Determine the (x, y) coordinate at the center of the cell enclosing the given text.  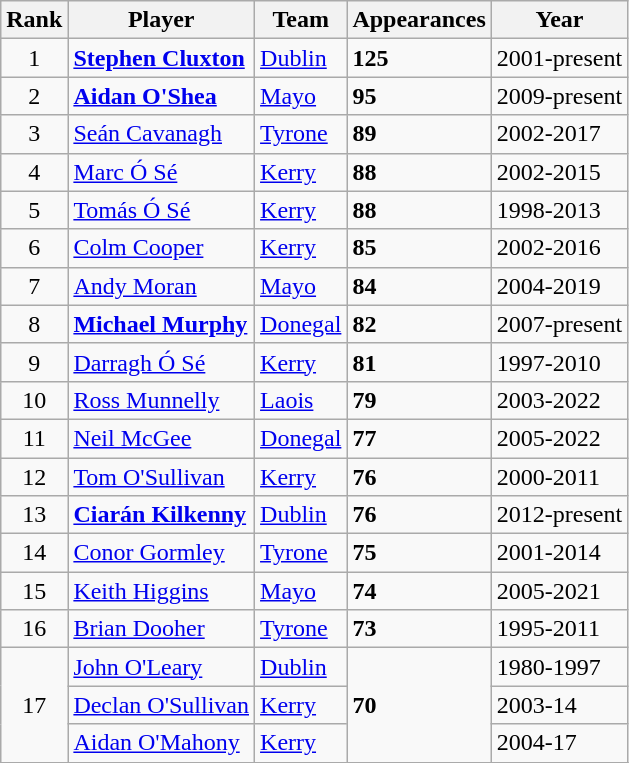
Neil McGee (162, 438)
16 (34, 629)
125 (419, 58)
2003-14 (559, 705)
Rank (34, 20)
2 (34, 96)
17 (34, 705)
Team (301, 20)
4 (34, 172)
1995-2011 (559, 629)
2002-2016 (559, 248)
89 (419, 134)
7 (34, 286)
2005-2021 (559, 591)
Ciarán Kilkenny (162, 515)
Keith Higgins (162, 591)
Aidan O'Mahony (162, 743)
1997-2010 (559, 362)
Tomás Ó Sé (162, 210)
95 (419, 96)
2002-2017 (559, 134)
11 (34, 438)
Marc Ó Sé (162, 172)
Year (559, 20)
14 (34, 553)
9 (34, 362)
2009-present (559, 96)
13 (34, 515)
Michael Murphy (162, 324)
2012-present (559, 515)
Appearances (419, 20)
1980-1997 (559, 667)
84 (419, 286)
85 (419, 248)
Stephen Cluxton (162, 58)
6 (34, 248)
2005-2022 (559, 438)
Andy Moran (162, 286)
74 (419, 591)
3 (34, 134)
2001-present (559, 58)
Player (162, 20)
1998-2013 (559, 210)
70 (419, 705)
Colm Cooper (162, 248)
2000-2011 (559, 477)
Aidan O'Shea (162, 96)
12 (34, 477)
Darragh Ó Sé (162, 362)
5 (34, 210)
75 (419, 553)
73 (419, 629)
77 (419, 438)
2004-2019 (559, 286)
81 (419, 362)
Seán Cavanagh (162, 134)
John O'Leary (162, 667)
Laois (301, 400)
1 (34, 58)
Brian Dooher (162, 629)
8 (34, 324)
2001-2014 (559, 553)
2004-17 (559, 743)
82 (419, 324)
2002-2015 (559, 172)
Declan O'Sullivan (162, 705)
79 (419, 400)
Tom O'Sullivan (162, 477)
2003-2022 (559, 400)
Ross Munnelly (162, 400)
2007-present (559, 324)
Conor Gormley (162, 553)
10 (34, 400)
15 (34, 591)
